Search for the cell housing the specified text and yield its [X, Y] center coordinate. 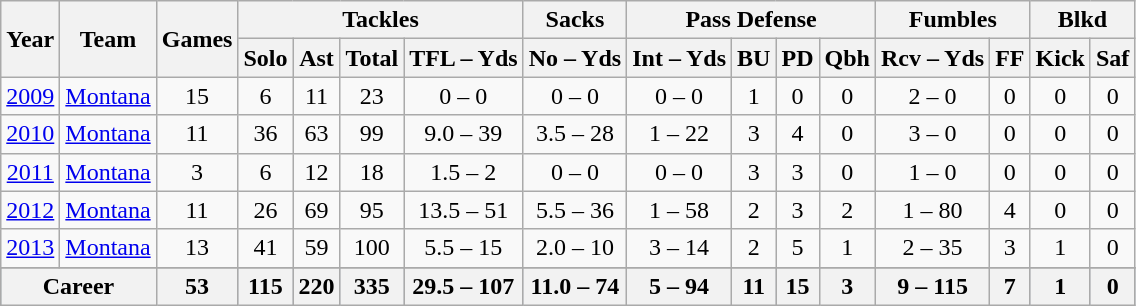
95 [372, 210]
59 [316, 248]
1.5 – 2 [464, 172]
13 [197, 248]
1 – 0 [932, 172]
18 [372, 172]
3 – 14 [680, 248]
13.5 – 51 [464, 210]
Team [108, 39]
26 [266, 210]
Year [30, 39]
Total [372, 58]
Saf [1112, 58]
Tackles [380, 20]
TFL – Yds [464, 58]
Int – Yds [680, 58]
Pass Defense [752, 20]
5.5 – 15 [464, 248]
Kick [1060, 58]
5 [798, 248]
12 [316, 172]
3 – 0 [932, 134]
5.5 – 36 [575, 210]
Blkd [1082, 20]
11.0 – 74 [575, 286]
Qbh [847, 58]
5 – 94 [680, 286]
36 [266, 134]
115 [266, 286]
2011 [30, 172]
2 – 0 [932, 96]
Solo [266, 58]
No – Yds [575, 58]
2010 [30, 134]
63 [316, 134]
1 – 58 [680, 210]
Sacks [575, 20]
1 – 22 [680, 134]
69 [316, 210]
BU [754, 58]
Rcv – Yds [932, 58]
2.0 – 10 [575, 248]
FF [1010, 58]
220 [316, 286]
2013 [30, 248]
Ast [316, 58]
53 [197, 286]
335 [372, 286]
Career [78, 286]
Fumbles [952, 20]
9 – 115 [932, 286]
2009 [30, 96]
2 – 35 [932, 248]
1 – 80 [932, 210]
29.5 – 107 [464, 286]
23 [372, 96]
41 [266, 248]
100 [372, 248]
99 [372, 134]
PD [798, 58]
Games [197, 39]
7 [1010, 286]
3.5 – 28 [575, 134]
2012 [30, 210]
9.0 – 39 [464, 134]
